Pinpoint the cell where the given text exists, returning its (x, y) midpoint coordinate. 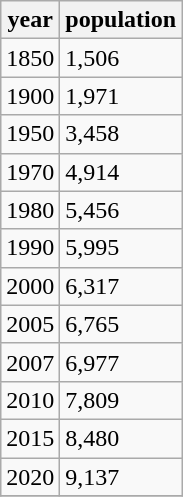
1980 (30, 210)
4,914 (121, 172)
2007 (30, 362)
2000 (30, 286)
1,506 (121, 58)
year (30, 20)
2015 (30, 438)
1970 (30, 172)
7,809 (121, 400)
6,977 (121, 362)
2005 (30, 324)
5,456 (121, 210)
1900 (30, 96)
6,317 (121, 286)
6,765 (121, 324)
1950 (30, 134)
2010 (30, 400)
3,458 (121, 134)
1850 (30, 58)
5,995 (121, 248)
1,971 (121, 96)
8,480 (121, 438)
1990 (30, 248)
population (121, 20)
2020 (30, 477)
9,137 (121, 477)
